Determine the (X, Y) coordinate at the center of the cell enclosing the given text.  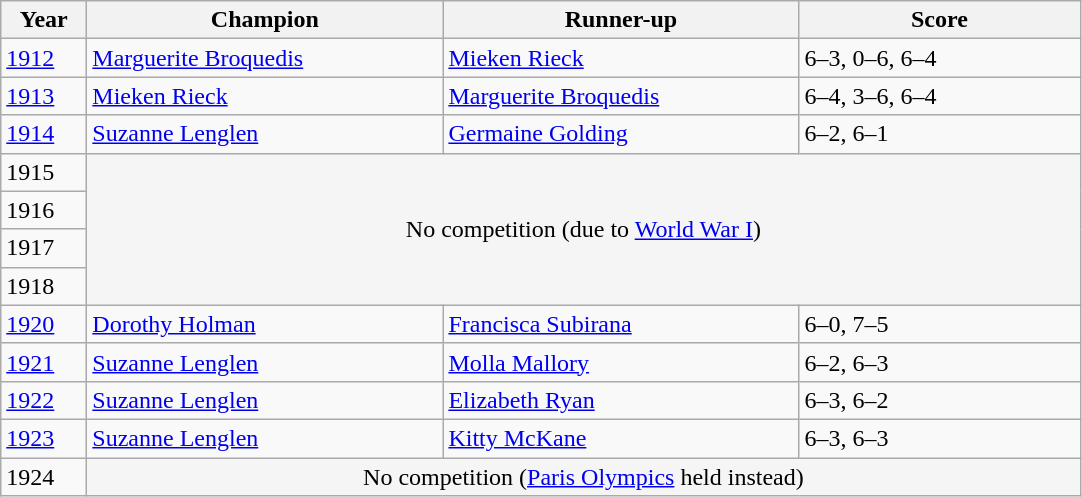
Molla Mallory (621, 362)
6–0, 7–5 (940, 324)
Champion (265, 20)
1913 (44, 96)
6–3, 6–2 (940, 400)
6–3, 6–3 (940, 438)
1922 (44, 400)
1921 (44, 362)
Score (940, 20)
No competition (due to World War I) (584, 229)
No competition (Paris Olympics held instead) (584, 477)
1916 (44, 210)
1912 (44, 58)
6–3, 0–6, 6–4 (940, 58)
Francisca Subirana (621, 324)
6–4, 3–6, 6–4 (940, 96)
1915 (44, 172)
Dorothy Holman (265, 324)
Elizabeth Ryan (621, 400)
Runner-up (621, 20)
Kitty McKane (621, 438)
6–2, 6–1 (940, 134)
Germaine Golding (621, 134)
1918 (44, 286)
1923 (44, 438)
1924 (44, 477)
1917 (44, 248)
1920 (44, 324)
Year (44, 20)
6–2, 6–3 (940, 362)
1914 (44, 134)
